Detect which cell encompasses the target text, then output its (x, y) center coordinate. 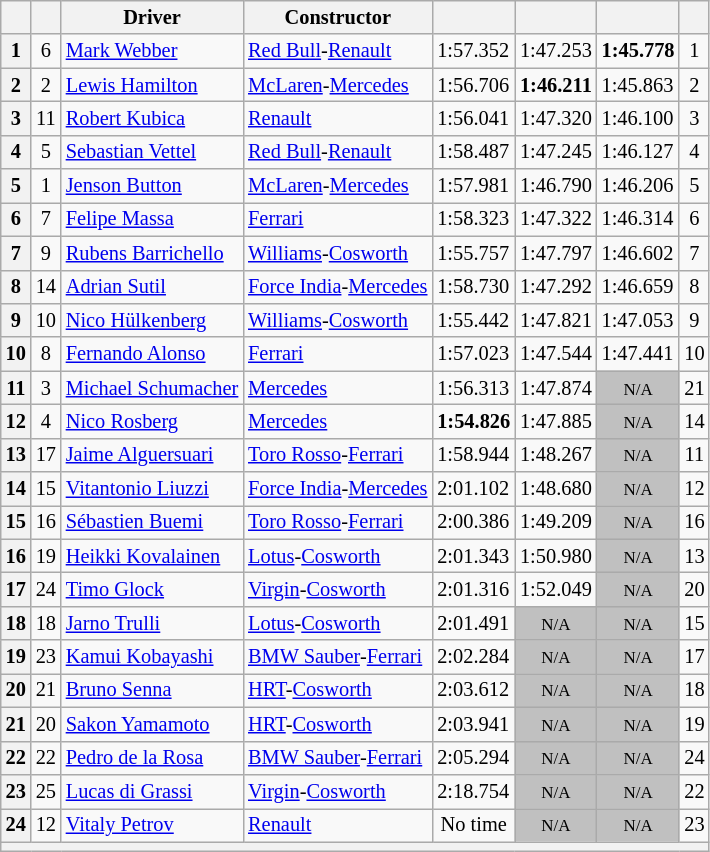
25 (46, 791)
2:00.386 (474, 522)
1:58.944 (474, 455)
1:47.874 (556, 388)
Mark Webber (152, 51)
1:46.211 (556, 85)
Jarno Trulli (152, 623)
2:01.316 (474, 589)
Sakon Yamamoto (152, 724)
1:55.442 (474, 320)
2:03.941 (474, 724)
2:03.612 (474, 690)
1:48.267 (556, 455)
1:47.544 (556, 354)
1:50.980 (556, 556)
1:56.313 (474, 388)
Driver (152, 17)
1:56.706 (474, 85)
1:47.322 (556, 219)
Timo Glock (152, 589)
2:01.102 (474, 489)
1:45.778 (638, 51)
1:46.790 (556, 186)
Heikki Kovalainen (152, 556)
Jenson Button (152, 186)
Vitaly Petrov (152, 825)
1:47.441 (638, 354)
1:49.209 (556, 522)
1:57.981 (474, 186)
Vitantonio Liuzzi (152, 489)
1:47.320 (556, 118)
1:47.245 (556, 152)
Lucas di Grassi (152, 791)
Michael Schumacher (152, 388)
Nico Hülkenberg (152, 320)
Lewis Hamilton (152, 85)
1:45.863 (638, 85)
1:47.053 (638, 320)
1:55.757 (474, 253)
1:47.797 (556, 253)
1:46.659 (638, 287)
2:01.491 (474, 623)
2:02.284 (474, 657)
1:47.885 (556, 421)
2:18.754 (474, 791)
1:58.323 (474, 219)
Kamui Kobayashi (152, 657)
Rubens Barrichello (152, 253)
Bruno Senna (152, 690)
1:58.487 (474, 152)
1:47.821 (556, 320)
1:46.100 (638, 118)
Jaime Alguersuari (152, 455)
1:52.049 (556, 589)
Nico Rosberg (152, 421)
1:57.023 (474, 354)
Adrian Sutil (152, 287)
Fernando Alonso (152, 354)
2:05.294 (474, 758)
Pedro de la Rosa (152, 758)
1:57.352 (474, 51)
1:56.041 (474, 118)
No time (474, 825)
Sebastian Vettel (152, 152)
1:46.206 (638, 186)
1:47.292 (556, 287)
1:46.127 (638, 152)
Robert Kubica (152, 118)
1:58.730 (474, 287)
1:54.826 (474, 421)
Felipe Massa (152, 219)
1:47.253 (556, 51)
2:01.343 (474, 556)
Constructor (338, 17)
1:46.314 (638, 219)
1:46.602 (638, 253)
1:48.680 (556, 489)
Sébastien Buemi (152, 522)
